Identify which cell holds the provided text, then report its (x, y) central coordinate. 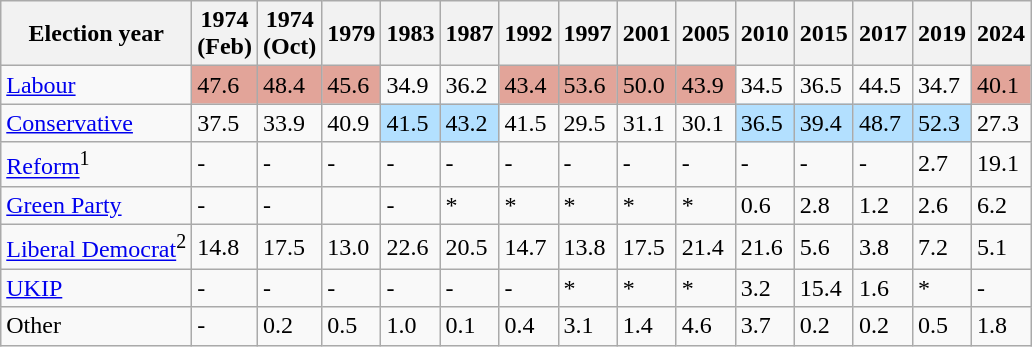
Election year (96, 34)
1987 (470, 34)
15.4 (824, 288)
7.2 (942, 248)
48.4 (289, 85)
22.6 (410, 248)
1983 (410, 34)
53.6 (588, 85)
31.1 (646, 123)
33.9 (289, 123)
50.0 (646, 85)
0.4 (528, 326)
34.9 (410, 85)
13.0 (352, 248)
40.1 (1002, 85)
43.9 (706, 85)
52.3 (942, 123)
5.1 (1002, 248)
2001 (646, 34)
21.4 (706, 248)
40.9 (352, 123)
2005 (706, 34)
6.2 (1002, 205)
47.6 (225, 85)
45.6 (352, 85)
4.6 (706, 326)
1997 (588, 34)
3.8 (882, 248)
21.6 (764, 248)
Liberal Democrat2 (96, 248)
2019 (942, 34)
3.2 (764, 288)
5.6 (824, 248)
2.6 (942, 205)
Other (96, 326)
13.8 (588, 248)
27.3 (1002, 123)
48.7 (882, 123)
43.4 (528, 85)
2017 (882, 34)
1979 (352, 34)
Conservative (96, 123)
14.8 (225, 248)
2015 (824, 34)
43.2 (470, 123)
37.5 (225, 123)
2010 (764, 34)
1.6 (882, 288)
1.0 (410, 326)
14.7 (528, 248)
UKIP (96, 288)
1.4 (646, 326)
3.7 (764, 326)
2.8 (824, 205)
34.7 (942, 85)
34.5 (764, 85)
2024 (1002, 34)
Reform1 (96, 164)
3.1 (588, 326)
Green Party (96, 205)
0.6 (764, 205)
29.5 (588, 123)
1974(Oct) (289, 34)
30.1 (706, 123)
20.5 (470, 248)
1.2 (882, 205)
1992 (528, 34)
2.7 (942, 164)
36.2 (470, 85)
0.1 (470, 326)
1.8 (1002, 326)
19.1 (1002, 164)
39.4 (824, 123)
44.5 (882, 85)
1974(Feb) (225, 34)
Labour (96, 85)
